Determine the (X, Y) coordinate at the center of the cell enclosing the given text.  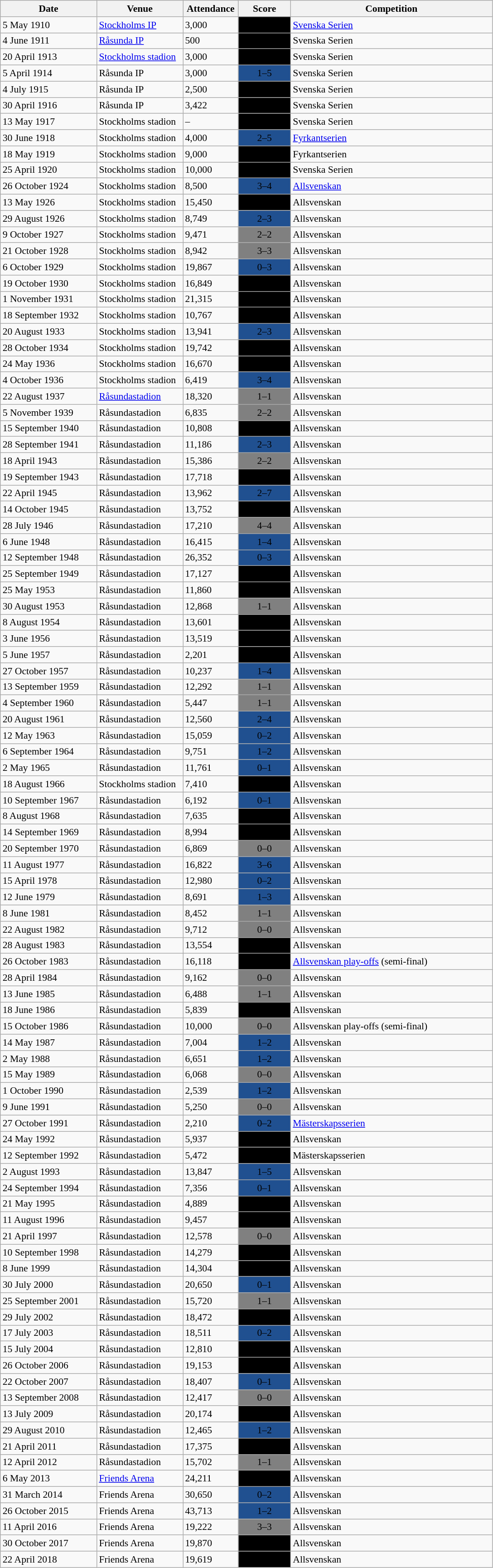
7,635 (211, 816)
13,941 (211, 332)
9,751 (211, 752)
3,422 (211, 106)
3 June 1956 (49, 639)
14,279 (211, 1252)
18,407 (211, 1382)
12,465 (211, 1430)
19,153 (211, 1366)
26 October 2006 (49, 1366)
5,250 (211, 1107)
24 September 1994 (49, 1188)
6,068 (211, 1075)
12 June 1979 (49, 897)
11,186 (211, 445)
Attendance (211, 9)
12,868 (211, 606)
2,210 (211, 1123)
15 October 1986 (49, 1027)
6 September 1964 (49, 752)
12,810 (211, 1349)
5,472 (211, 1156)
13 May 1926 (49, 203)
8 August 1968 (49, 816)
2 August 1993 (49, 1172)
19,222 (211, 1527)
6,419 (211, 380)
24 May 1936 (49, 364)
28 August 1983 (49, 945)
25 September 1949 (49, 574)
4 September 1960 (49, 703)
21 April 1997 (49, 1237)
6–1 (265, 316)
4,000 (211, 138)
16,118 (211, 962)
4 October 1936 (49, 380)
29 August 1926 (49, 219)
2,201 (211, 655)
2,539 (211, 1091)
12 May 1963 (49, 735)
4 June 1911 (49, 41)
Venue (140, 9)
18,320 (211, 396)
6 October 1929 (49, 267)
27 October 1957 (49, 671)
10 September 1998 (49, 1252)
8,749 (211, 219)
9–1 (265, 25)
5 April 1914 (49, 73)
5–1 (265, 623)
16,849 (211, 283)
1 October 1990 (49, 1091)
4–4 (265, 526)
30 August 1953 (49, 606)
1–3 (265, 897)
18 May 1919 (49, 154)
30,650 (211, 1495)
6,192 (211, 800)
9 October 1927 (49, 235)
17 July 2003 (49, 1333)
8 June 1981 (49, 913)
20 August 1933 (49, 332)
5,839 (211, 1010)
13 May 1917 (49, 122)
17,718 (211, 477)
13 September 2008 (49, 1398)
15 September 1940 (49, 429)
15 July 2004 (49, 1349)
16,822 (211, 865)
12,292 (211, 687)
9,000 (211, 154)
9,162 (211, 978)
13 September 1959 (49, 687)
15,702 (211, 1462)
1 November 1931 (49, 299)
30 June 1918 (49, 138)
6,869 (211, 849)
11 August 1996 (49, 1220)
5 November 1939 (49, 413)
19,619 (211, 1559)
26,352 (211, 558)
13,752 (211, 510)
8,452 (211, 913)
25 September 2001 (49, 1301)
25 April 1920 (49, 170)
6,651 (211, 1059)
15 April 1978 (49, 881)
11 August 1977 (49, 865)
8 August 1954 (49, 623)
6 June 1948 (49, 542)
28 July 1946 (49, 526)
5 June 1957 (49, 655)
15,450 (211, 203)
30 April 1916 (49, 106)
11,761 (211, 768)
Competition (391, 9)
29 July 2002 (49, 1317)
19 September 1943 (49, 477)
26 October 1983 (49, 962)
12 September 1948 (49, 558)
Score (265, 9)
8 June 1999 (49, 1269)
13,519 (211, 639)
10,237 (211, 671)
22 April 1945 (49, 493)
4,889 (211, 1204)
18 September 1932 (49, 316)
28 October 1934 (49, 348)
20,174 (211, 1414)
25 May 1953 (49, 590)
6 May 2013 (49, 1479)
4 July 1915 (49, 89)
27 October 1991 (49, 1123)
5 May 1910 (49, 25)
Date (49, 9)
19 October 1930 (49, 283)
12 April 2012 (49, 1462)
18,472 (211, 1317)
9–3 (265, 816)
13,847 (211, 1172)
10,808 (211, 429)
30 July 2000 (49, 1285)
500 (211, 41)
14 May 1987 (49, 1042)
21 October 1928 (49, 251)
12,578 (211, 1237)
22 August 1982 (49, 930)
15,386 (211, 461)
28 April 1984 (49, 978)
22 April 2018 (49, 1559)
19,742 (211, 348)
19,870 (211, 1544)
18,511 (211, 1333)
13 June 1985 (49, 994)
15 May 1989 (49, 1075)
20 August 1961 (49, 720)
22 October 2007 (49, 1382)
15,059 (211, 735)
22 August 1937 (49, 396)
17,127 (211, 574)
2–4 (265, 720)
8,691 (211, 897)
21 April 2011 (49, 1446)
21 May 1995 (49, 1204)
16,415 (211, 542)
24 May 1992 (49, 1139)
6–0 (265, 1220)
14,304 (211, 1269)
8,500 (211, 186)
9,712 (211, 930)
28 September 1941 (49, 445)
7,410 (211, 784)
8,994 (211, 833)
18 June 1986 (49, 1010)
10,767 (211, 316)
18 August 1966 (49, 784)
43,713 (211, 1511)
15,720 (211, 1301)
17,375 (211, 1446)
20,650 (211, 1285)
2–7 (265, 493)
16,670 (211, 364)
31 March 2014 (49, 1495)
20 April 1913 (49, 57)
– (211, 122)
13,601 (211, 623)
12,980 (211, 881)
12 September 1992 (49, 1156)
29 August 2010 (49, 1430)
24,211 (211, 1479)
2 May 1965 (49, 768)
12,560 (211, 720)
Stockholms IP (140, 25)
3–6 (265, 865)
2 May 1988 (49, 1059)
13,554 (211, 945)
10 September 1967 (49, 800)
26 October 2015 (49, 1511)
20 September 1970 (49, 849)
7,356 (211, 1188)
5,447 (211, 703)
2,500 (211, 89)
9 June 1991 (49, 1107)
2–5 (265, 138)
14 October 1945 (49, 510)
5,937 (211, 1139)
26 October 1924 (49, 186)
17,210 (211, 526)
9,471 (211, 235)
21,315 (211, 299)
12,417 (211, 1398)
8,942 (211, 251)
7,004 (211, 1042)
13,962 (211, 493)
18 April 1943 (49, 461)
6,835 (211, 413)
9,457 (211, 1220)
14 September 1969 (49, 833)
11,860 (211, 590)
19,867 (211, 267)
11 April 2016 (49, 1527)
13 July 2009 (49, 1414)
6,488 (211, 994)
30 October 2017 (49, 1544)
